Search for the cell housing the specified text and yield its (X, Y) center coordinate. 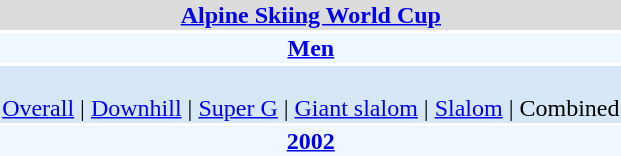
2002 (311, 141)
Men (311, 48)
Overall | Downhill | Super G | Giant slalom | Slalom | Combined (311, 94)
Alpine Skiing World Cup (311, 15)
